For the text-containing cell, return its midpoint in [x, y] coordinate format. 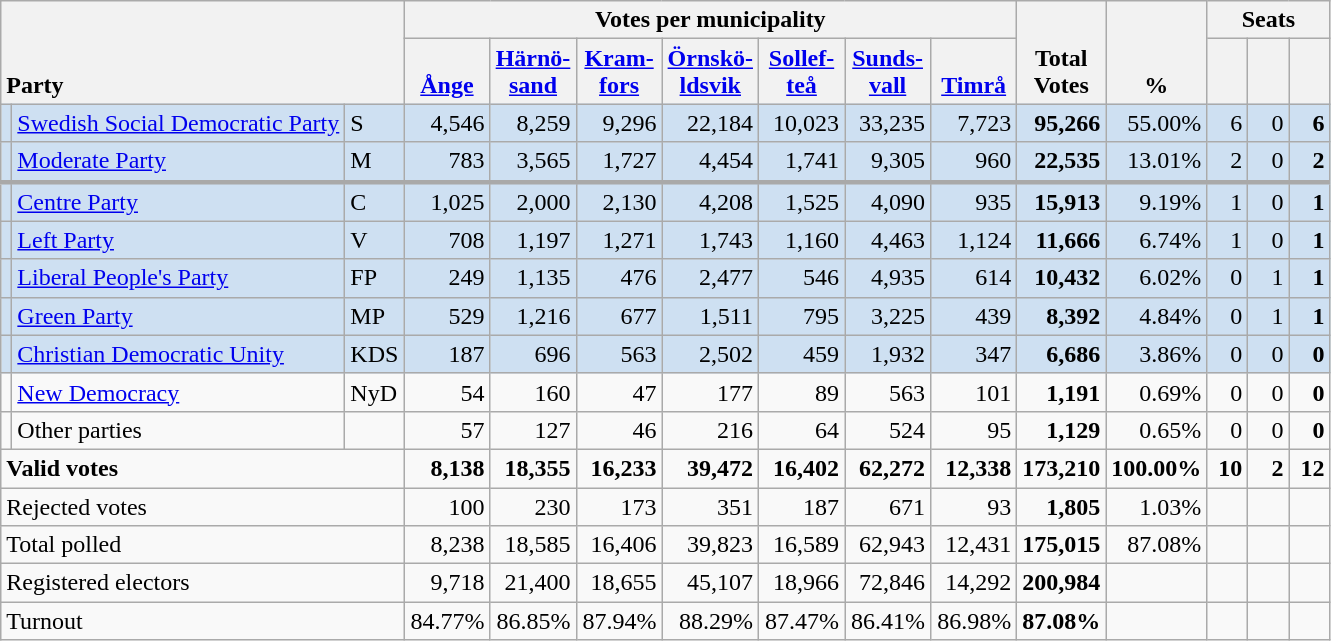
175,015 [1062, 545]
10 [1228, 468]
671 [888, 507]
476 [619, 278]
101 [974, 392]
795 [802, 316]
677 [619, 316]
11,666 [1062, 240]
935 [974, 202]
708 [447, 240]
86.98% [974, 621]
18,585 [533, 545]
351 [710, 507]
12,431 [974, 545]
22,535 [1062, 162]
18,655 [619, 583]
2,477 [710, 278]
1,525 [802, 202]
1,124 [974, 240]
100.00% [1156, 468]
16,233 [619, 468]
Total Votes [1062, 52]
46 [619, 430]
1,511 [710, 316]
16,402 [802, 468]
54 [447, 392]
MP [374, 316]
9,305 [888, 162]
1,741 [802, 162]
16,406 [619, 545]
45,107 [710, 583]
1,727 [619, 162]
2,502 [710, 354]
62,272 [888, 468]
2,000 [533, 202]
8,392 [1062, 316]
15,913 [1062, 202]
S [374, 123]
Timrå [974, 72]
3,565 [533, 162]
127 [533, 430]
55.00% [1156, 123]
Seats [1268, 20]
696 [533, 354]
1,216 [533, 316]
9.19% [1156, 202]
230 [533, 507]
4,935 [888, 278]
439 [974, 316]
173 [619, 507]
4,463 [888, 240]
93 [974, 507]
Turnout [202, 621]
86.85% [533, 621]
62,943 [888, 545]
95,266 [1062, 123]
529 [447, 316]
Green Party [178, 316]
Christian Democratic Unity [178, 354]
12 [1310, 468]
Centre Party [178, 202]
Moderate Party [178, 162]
Sunds- vall [888, 72]
Left Party [178, 240]
8,138 [447, 468]
614 [974, 278]
0.65% [1156, 430]
1,743 [710, 240]
M [374, 162]
87.47% [802, 621]
18,966 [802, 583]
Sollef- teå [802, 72]
Total polled [202, 545]
1,197 [533, 240]
10,432 [1062, 278]
33,235 [888, 123]
NyD [374, 392]
22,184 [710, 123]
524 [888, 430]
39,472 [710, 468]
Ånge [447, 72]
13.01% [1156, 162]
Votes per municipality [710, 20]
Kram- fors [619, 72]
200,984 [1062, 583]
21,400 [533, 583]
1,932 [888, 354]
347 [974, 354]
6,686 [1062, 354]
3,225 [888, 316]
546 [802, 278]
8,238 [447, 545]
9,718 [447, 583]
1,805 [1062, 507]
V [374, 240]
3.86% [1156, 354]
39,823 [710, 545]
783 [447, 162]
4,454 [710, 162]
47 [619, 392]
Other parties [178, 430]
14,292 [974, 583]
10,023 [802, 123]
FP [374, 278]
89 [802, 392]
160 [533, 392]
86.41% [888, 621]
Örnskö- ldsvik [710, 72]
12,338 [974, 468]
1,160 [802, 240]
16,589 [802, 545]
KDS [374, 354]
1,129 [1062, 430]
87.94% [619, 621]
64 [802, 430]
Registered electors [202, 583]
New Democracy [178, 392]
84.77% [447, 621]
1,271 [619, 240]
57 [447, 430]
95 [974, 430]
0.69% [1156, 392]
459 [802, 354]
7,723 [974, 123]
Party [202, 52]
8,259 [533, 123]
249 [447, 278]
216 [710, 430]
Liberal People's Party [178, 278]
4,546 [447, 123]
1.03% [1156, 507]
Rejected votes [202, 507]
960 [974, 162]
9,296 [619, 123]
4,208 [710, 202]
Härnö- sand [533, 72]
88.29% [710, 621]
Swedish Social Democratic Party [178, 123]
% [1156, 52]
1,135 [533, 278]
Valid votes [202, 468]
18,355 [533, 468]
6.02% [1156, 278]
1,025 [447, 202]
2,130 [619, 202]
1,191 [1062, 392]
173,210 [1062, 468]
6.74% [1156, 240]
C [374, 202]
177 [710, 392]
100 [447, 507]
4.84% [1156, 316]
72,846 [888, 583]
4,090 [888, 202]
